Detect which cell encompasses the target text, then output its (x, y) center coordinate. 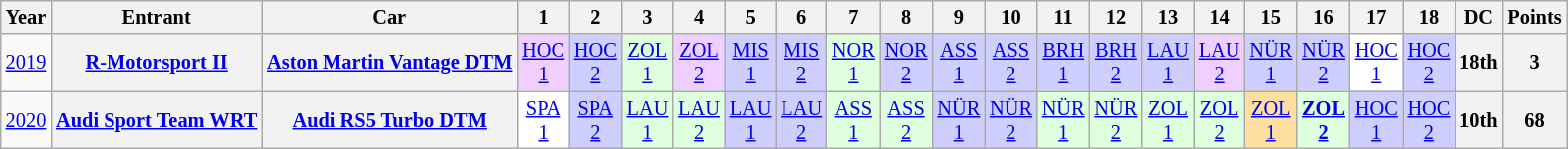
Aston Martin Vantage DTM (389, 63)
DC (1478, 17)
Year (26, 17)
BRH2 (1117, 63)
BRH1 (1063, 63)
Entrant (156, 17)
2 (595, 17)
Audi Sport Team WRT (156, 120)
15 (1270, 17)
SPA2 (595, 120)
8 (906, 17)
Audi RS5 Turbo DTM (389, 120)
18th (1478, 63)
10th (1478, 120)
R-Motorsport II (156, 63)
2019 (26, 63)
13 (1168, 17)
MIS1 (751, 63)
17 (1376, 17)
68 (1534, 120)
16 (1324, 17)
18 (1430, 17)
9 (958, 17)
7 (854, 17)
NOR1 (854, 63)
6 (801, 17)
4 (699, 17)
SPA1 (544, 120)
2020 (26, 120)
5 (751, 17)
11 (1063, 17)
Car (389, 17)
14 (1220, 17)
NOR2 (906, 63)
12 (1117, 17)
MIS2 (801, 63)
10 (1011, 17)
Points (1534, 17)
1 (544, 17)
